Find where the given text appears and provide that cell's center as [x, y] coordinate. 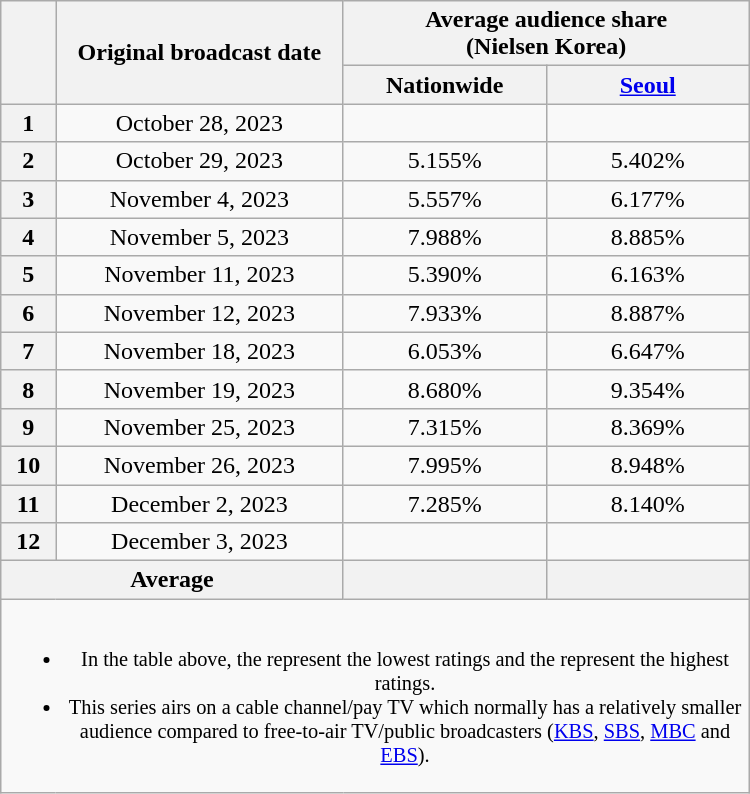
8.369% [648, 427]
November 25, 2023 [200, 427]
October 29, 2023 [200, 161]
8.948% [648, 465]
6 [28, 313]
8.140% [648, 503]
6.647% [648, 351]
7.933% [444, 313]
Average audience share(Nielsen Korea) [546, 34]
Nationwide [444, 85]
November 19, 2023 [200, 389]
November 12, 2023 [200, 313]
December 3, 2023 [200, 542]
5.402% [648, 161]
Original broadcast date [200, 52]
4 [28, 237]
8.680% [444, 389]
7.315% [444, 427]
7 [28, 351]
November 4, 2023 [200, 199]
1 [28, 123]
3 [28, 199]
8 [28, 389]
2 [28, 161]
November 18, 2023 [200, 351]
6.177% [648, 199]
October 28, 2023 [200, 123]
10 [28, 465]
5.155% [444, 161]
6.163% [648, 275]
November 11, 2023 [200, 275]
9.354% [648, 389]
Average [172, 580]
7.988% [444, 237]
November 26, 2023 [200, 465]
Seoul [648, 85]
9 [28, 427]
5.557% [444, 199]
November 5, 2023 [200, 237]
8.885% [648, 237]
5 [28, 275]
7.285% [444, 503]
11 [28, 503]
5.390% [444, 275]
12 [28, 542]
December 2, 2023 [200, 503]
7.995% [444, 465]
8.887% [648, 313]
6.053% [444, 351]
